Pinpoint the cell where the given text exists, returning its [X, Y] midpoint coordinate. 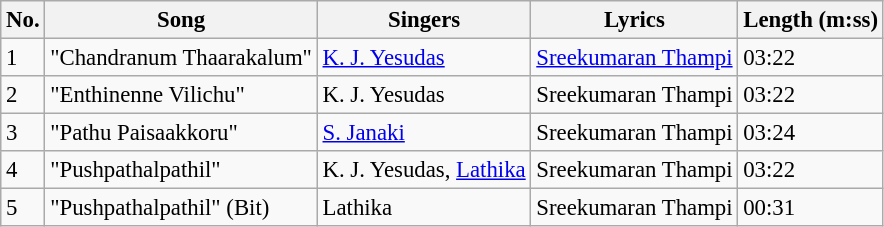
00:31 [810, 208]
Lathika [424, 208]
"Pathu Paisaakkoru" [181, 133]
5 [23, 208]
"Enthinenne Vilichu" [181, 95]
Lyrics [634, 20]
No. [23, 20]
03:24 [810, 133]
"Chandranum Thaarakalum" [181, 58]
Song [181, 20]
Singers [424, 20]
S. Janaki [424, 133]
Length (m:ss) [810, 20]
1 [23, 58]
"Pushpathalpathil" [181, 170]
3 [23, 133]
2 [23, 95]
"Pushpathalpathil" (Bit) [181, 208]
K. J. Yesudas, Lathika [424, 170]
4 [23, 170]
